Return [x, y] of the center of cell containing provided text 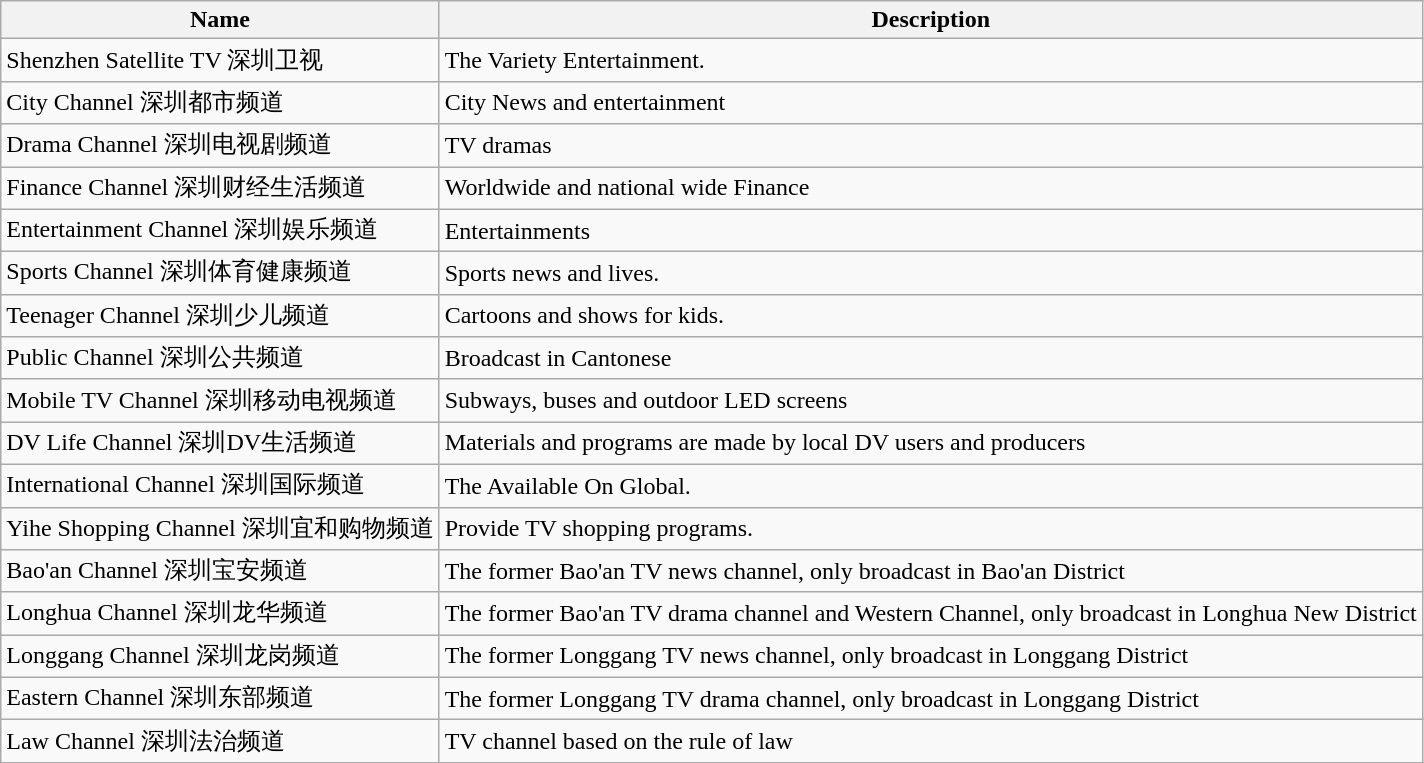
Finance Channel 深圳财经生活频道 [220, 188]
Teenager Channel 深圳少儿频道 [220, 316]
The former Longgang TV drama channel, only broadcast in Longgang District [930, 698]
Drama Channel 深圳电视剧频道 [220, 146]
The Variety Entertainment. [930, 60]
The Available On Global. [930, 486]
TV dramas [930, 146]
Broadcast in Cantonese [930, 358]
Longhua Channel 深圳龙华频道 [220, 614]
Eastern Channel 深圳东部频道 [220, 698]
Public Channel 深圳公共频道 [220, 358]
International Channel 深圳国际频道 [220, 486]
The former Bao'an TV drama channel and Western Channel, only broadcast in Longhua New District [930, 614]
Yihe Shopping Channel 深圳宜和购物频道 [220, 528]
The former Bao'an TV news channel, only broadcast in Bao'an District [930, 572]
Description [930, 20]
The former Longgang TV news channel, only broadcast in Longgang District [930, 656]
TV channel based on the rule of law [930, 742]
Bao'an Channel 深圳宝安频道 [220, 572]
City Channel 深圳都市频道 [220, 102]
Worldwide and national wide Finance [930, 188]
Entertainments [930, 230]
Sports news and lives. [930, 274]
Sports Channel 深圳体育健康频道 [220, 274]
Name [220, 20]
Mobile TV Channel 深圳移动电视频道 [220, 400]
Entertainment Channel 深圳娱乐频道 [220, 230]
Materials and programs are made by local DV users and producers [930, 444]
DV Life Channel 深圳DV生活频道 [220, 444]
Cartoons and shows for kids. [930, 316]
City News and entertainment [930, 102]
Law Channel 深圳法治频道 [220, 742]
Longgang Channel 深圳龙岗频道 [220, 656]
Subways, buses and outdoor LED screens [930, 400]
Provide TV shopping programs. [930, 528]
Shenzhen Satellite TV 深圳卫视 [220, 60]
